Find where the given text appears and provide that cell's center as [X, Y] coordinate. 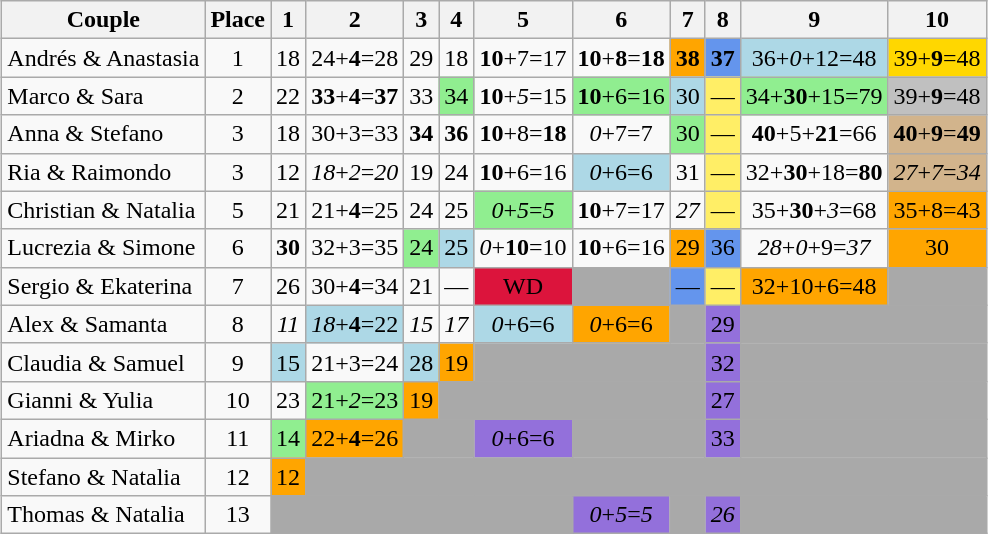
36+0+12=48 [814, 58]
24+4=28 [355, 58]
30+4=34 [355, 286]
0+10=10 [523, 248]
21+3=24 [355, 362]
WD [523, 286]
4 [456, 20]
35+8=43 [937, 210]
17 [456, 324]
Sergio & Ekaterina [104, 286]
Thomas & Natalia [104, 515]
Marco & Sara [104, 96]
Ariadna & Mirko [104, 438]
40+5+21=66 [814, 134]
33+4=37 [355, 96]
Lucrezia & Simone [104, 248]
23 [288, 400]
32+3=35 [355, 248]
34+30+15=79 [814, 96]
35+30+3=68 [814, 210]
18+4=22 [355, 324]
13 [238, 515]
37 [722, 58]
32 [722, 362]
22 [288, 96]
Stefano & Natalia [104, 477]
28 [422, 362]
Place [238, 20]
32+10+6=48 [814, 286]
30+3=33 [355, 134]
10+5=15 [523, 96]
18+2=20 [355, 172]
32+30+18=80 [814, 172]
0+7=7 [621, 134]
Ria & Raimondo [104, 172]
14 [288, 438]
Alex & Samanta [104, 324]
21+4=25 [355, 210]
Gianni & Yulia [104, 400]
21+2=23 [355, 400]
Anna & Stefano [104, 134]
31 [688, 172]
28+0+9=37 [814, 248]
Claudia & Samuel [104, 362]
Couple [104, 20]
Andrés & Anastasia [104, 58]
22+4=26 [355, 438]
38 [688, 58]
27+7=34 [937, 172]
40+9=49 [937, 134]
Christian & Natalia [104, 210]
